Search for the cell housing the specified text and yield its [X, Y] center coordinate. 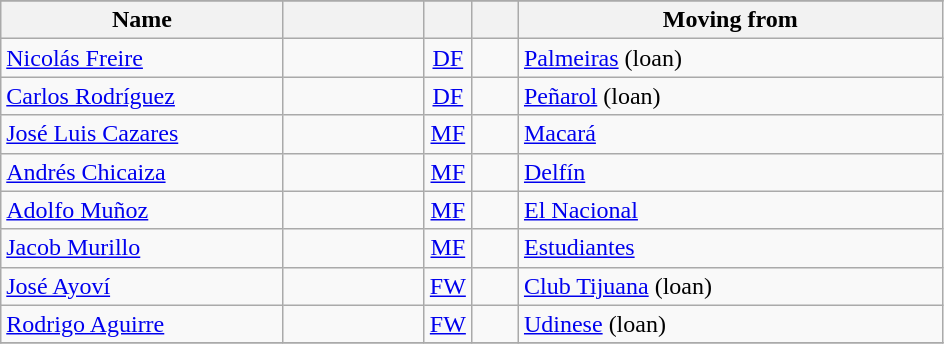
Peñarol (loan) [730, 96]
José Ayoví [142, 286]
Nicolás Freire [142, 58]
Macará [730, 134]
Moving from [730, 20]
El Nacional [730, 210]
José Luis Cazares [142, 134]
Udinese (loan) [730, 324]
Jacob Murillo [142, 248]
Name [142, 20]
Andrés Chicaiza [142, 172]
Estudiantes [730, 248]
Club Tijuana (loan) [730, 286]
Delfín [730, 172]
Rodrigo Aguirre [142, 324]
Palmeiras (loan) [730, 58]
Carlos Rodríguez [142, 96]
Adolfo Muñoz [142, 210]
